Scan for the cell matching the given text and deliver its [X, Y] coordinate at center. 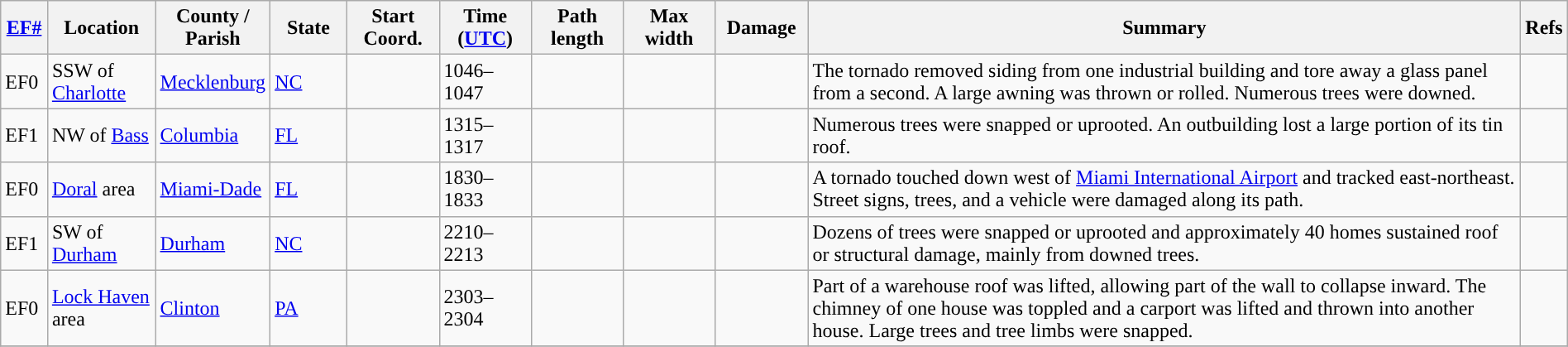
1830–1833 [485, 189]
2210–2213 [485, 243]
Doral area [101, 189]
Dozens of trees were snapped or uprooted and approximately 40 homes sustained roof or structural damage, mainly from downed trees. [1164, 243]
2303–2304 [485, 308]
Lock Haven area [101, 308]
Refs [1545, 28]
1315–1317 [485, 136]
SSW of Charlotte [101, 81]
Time (UTC) [485, 28]
Max width [670, 28]
Clinton [213, 308]
Start Coord. [393, 28]
County / Parish [213, 28]
Numerous trees were snapped or uprooted. An outbuilding lost a large portion of its tin roof. [1164, 136]
Path length [577, 28]
PA [309, 308]
Damage [761, 28]
1046–1047 [485, 81]
State [309, 28]
SW of Durham [101, 243]
Location [101, 28]
NW of Bass [101, 136]
Summary [1164, 28]
EF# [25, 28]
Columbia [213, 136]
Durham [213, 243]
Miami-Dade [213, 189]
Mecklenburg [213, 81]
